Search for the cell housing the specified text and yield its [X, Y] center coordinate. 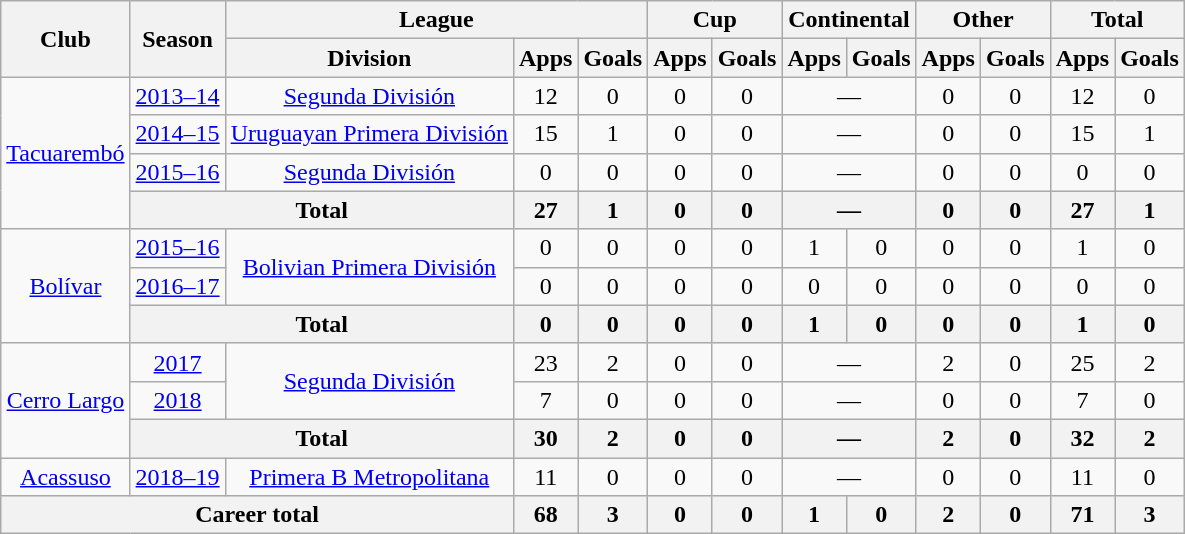
68 [545, 515]
25 [1082, 362]
71 [1082, 515]
Division [369, 58]
Tacuarembó [66, 153]
30 [545, 438]
Career total [258, 515]
2018 [178, 400]
2014–15 [178, 134]
23 [545, 362]
Club [66, 39]
League [436, 20]
2017 [178, 362]
2016–17 [178, 286]
Season [178, 39]
Uruguayan Primera División [369, 134]
Cerro Largo [66, 400]
Primera B Metropolitana [369, 477]
Continental [849, 20]
2013–14 [178, 96]
Acassuso [66, 477]
2018–19 [178, 477]
Bolivian Primera División [369, 267]
32 [1082, 438]
Other [983, 20]
Bolívar [66, 286]
Cup [715, 20]
